Scan for the cell matching the given text and deliver its [X, Y] coordinate at center. 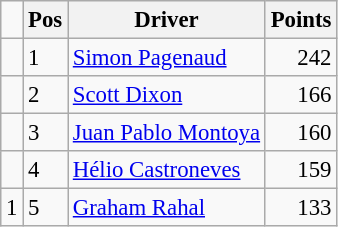
Graham Rahal [167, 208]
166 [300, 95]
Driver [167, 20]
2 [46, 95]
Simon Pagenaud [167, 58]
Points [300, 20]
3 [46, 133]
Hélio Castroneves [167, 170]
242 [300, 58]
133 [300, 208]
160 [300, 133]
4 [46, 170]
Juan Pablo Montoya [167, 133]
Pos [46, 20]
159 [300, 170]
Scott Dixon [167, 95]
5 [46, 208]
